Search for the cell housing the specified text and yield its (X, Y) center coordinate. 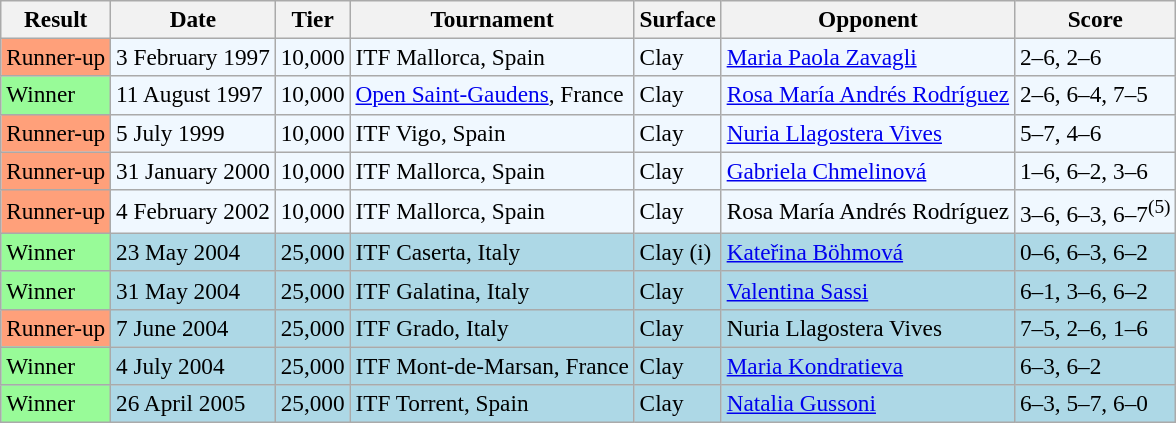
Surface (678, 19)
2–6, 6–4, 7–5 (1096, 95)
Kateřina Böhmová (868, 252)
Gabriela Chmelinová (868, 170)
7–5, 2–6, 1–6 (1096, 328)
26 April 2005 (194, 403)
Tier (312, 19)
Open Saint-Gaudens, France (492, 95)
Score (1096, 19)
2–6, 2–6 (1096, 57)
Valentina Sassi (868, 290)
Tournament (492, 19)
ITF Galatina, Italy (492, 290)
1–6, 6–2, 3–6 (1096, 170)
ITF Torrent, Spain (492, 403)
3 February 1997 (194, 57)
ITF Caserta, Italy (492, 252)
Result (56, 19)
6–1, 3–6, 6–2 (1096, 290)
7 June 2004 (194, 328)
Date (194, 19)
0–6, 6–3, 6–2 (1096, 252)
ITF Vigo, Spain (492, 133)
6–3, 5–7, 6–0 (1096, 403)
Opponent (868, 19)
5–7, 4–6 (1096, 133)
4 July 2004 (194, 366)
4 February 2002 (194, 211)
Clay (i) (678, 252)
31 January 2000 (194, 170)
Maria Kondratieva (868, 366)
ITF Mont-de-Marsan, France (492, 366)
ITF Grado, Italy (492, 328)
Maria Paola Zavagli (868, 57)
3–6, 6–3, 6–7(5) (1096, 211)
6–3, 6–2 (1096, 366)
Natalia Gussoni (868, 403)
23 May 2004 (194, 252)
11 August 1997 (194, 95)
31 May 2004 (194, 290)
5 July 1999 (194, 133)
